For the text-containing cell, return its midpoint in [X, Y] coordinate format. 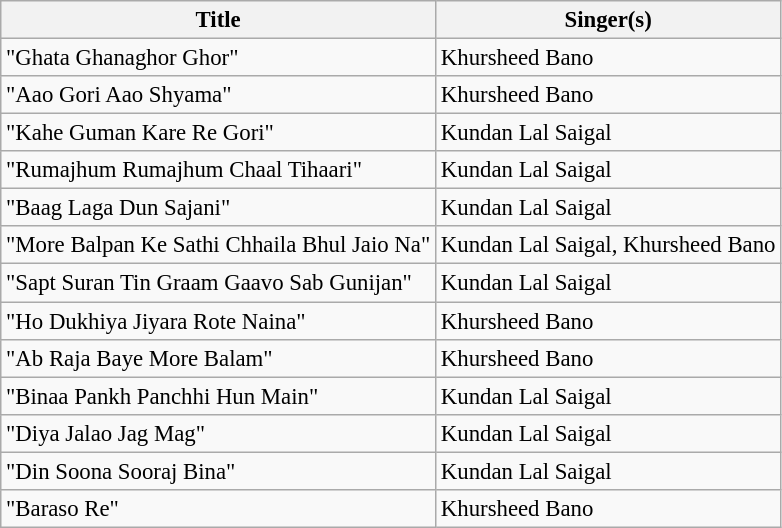
"Binaa Pankh Panchhi Hun Main" [218, 396]
"Sapt Suran Tin Graam Gaavo Sab Gunijan" [218, 283]
Kundan Lal Saigal, Khursheed Bano [608, 245]
"Kahe Guman Kare Re Gori" [218, 133]
"Din Soona Sooraj Bina" [218, 471]
"Rumajhum Rumajhum Chaal Tihaari" [218, 170]
"Ho Dukhiya Jiyara Rote Naina" [218, 321]
"More Balpan Ke Sathi Chhaila Bhul Jaio Na" [218, 245]
Singer(s) [608, 20]
"Ab Raja Baye More Balam" [218, 358]
"Aao Gori Aao Shyama" [218, 95]
"Baag Laga Dun Sajani" [218, 208]
Title [218, 20]
"Baraso Re" [218, 509]
"Diya Jalao Jag Mag" [218, 433]
"Ghata Ghanaghor Ghor" [218, 58]
